Detect which cell encompasses the target text, then output its (X, Y) center coordinate. 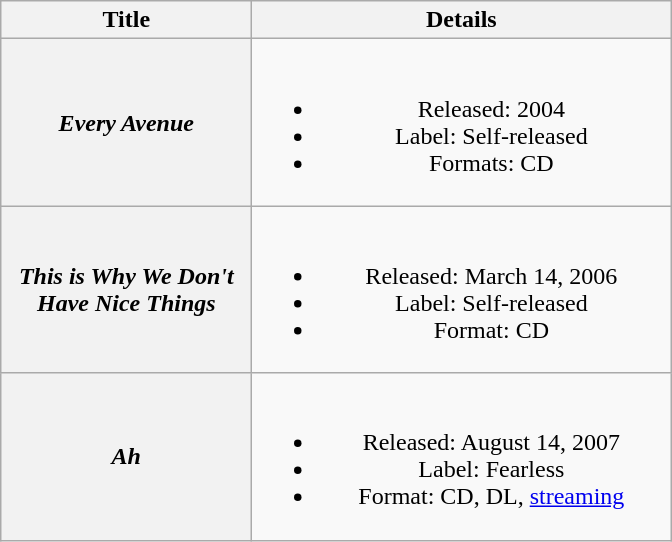
Released: August 14, 2007Label: FearlessFormat: CD, DL, streaming (462, 456)
Details (462, 20)
Released: March 14, 2006Label: Self-releasedFormat: CD (462, 290)
Ah (126, 456)
Title (126, 20)
This is Why We Don't Have Nice Things (126, 290)
Released: 2004Label: Self-releasedFormats: CD (462, 122)
Every Avenue (126, 122)
